Pinpoint the cell where the given text exists, returning its (X, Y) midpoint coordinate. 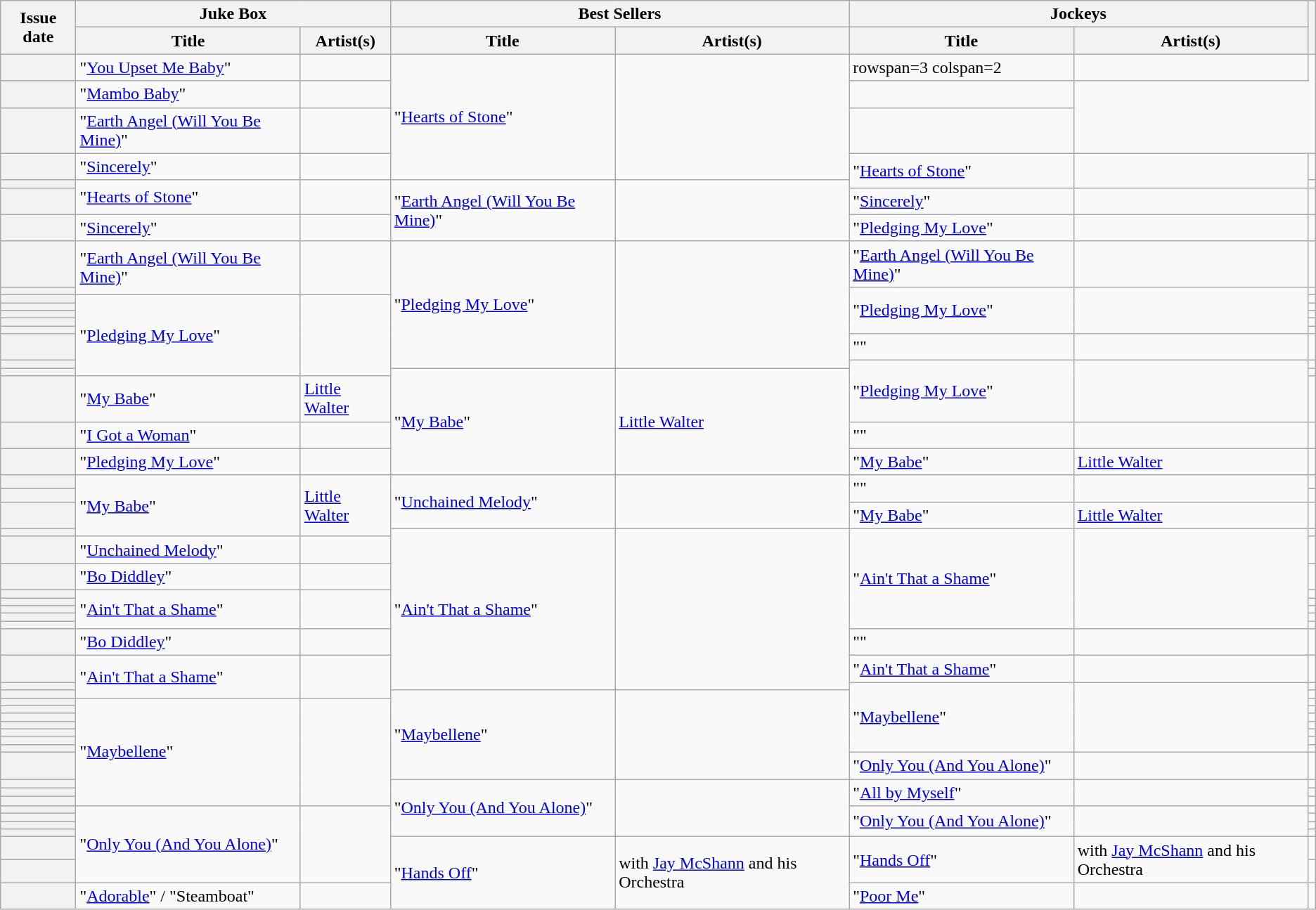
Jockeys (1078, 14)
Best Sellers (619, 14)
"All by Myself" (962, 792)
Issue date (38, 27)
"I Got a Woman" (188, 435)
"You Upset Me Baby" (188, 67)
"Mambo Baby" (188, 94)
"Adorable" / "Steamboat" (188, 896)
rowspan=3 colspan=2 (962, 67)
"Poor Me" (962, 896)
Juke Box (233, 14)
